From the cell containing the given text, extract its center point as [X, Y] coordinate. 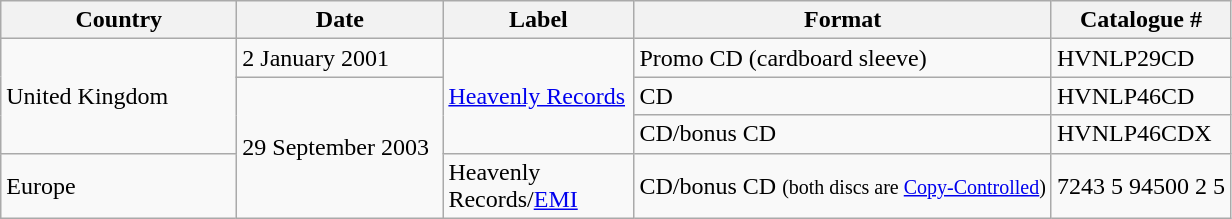
CD [843, 96]
Heavenly Records [538, 96]
Label [538, 20]
CD/bonus CD [843, 134]
HVNLP46CDX [1140, 134]
Heavenly Records/EMI [538, 186]
Country [119, 20]
CD/bonus CD (both discs are Copy-Controlled) [843, 186]
Europe [119, 186]
Format [843, 20]
HVNLP46CD [1140, 96]
7243 5 94500 2 5 [1140, 186]
HVNLP29CD [1140, 58]
29 September 2003 [340, 148]
United Kingdom [119, 96]
Promo CD (cardboard sleeve) [843, 58]
2 January 2001 [340, 58]
Catalogue # [1140, 20]
Date [340, 20]
